Determine the (x, y) coordinate at the center of the cell enclosing the given text.  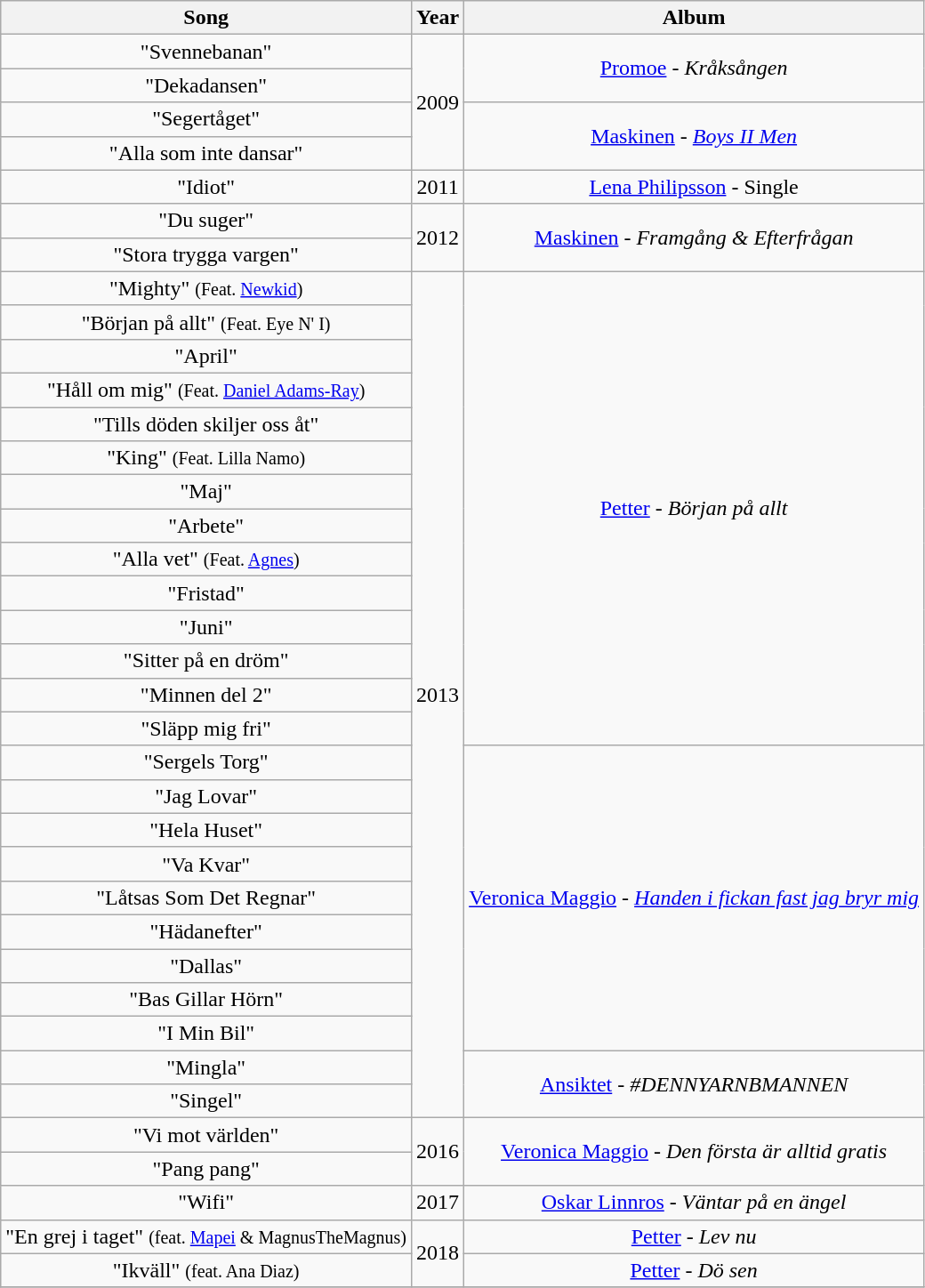
Album (694, 18)
"Hela Huset" (206, 830)
"Segertåget" (206, 119)
"Släpp mig fri" (206, 729)
Oskar Linnros - Väntar på en ängel (694, 1203)
2017 (438, 1203)
"Början på allt" (Feat. Eye N' I) (206, 322)
"Dallas" (206, 965)
"Singel" (206, 1101)
"Alla som inte dansar" (206, 153)
"Vi mot världen" (206, 1135)
"Du suger" (206, 221)
2013 (438, 695)
"Mingla" (206, 1067)
"Svennebanan" (206, 52)
"En grej i taget" (feat. Mapei & MagnusTheMagnus) (206, 1236)
"Tills döden skiljer oss åt" (206, 424)
"Arbete" (206, 526)
"Pang pang" (206, 1169)
Year (438, 18)
2016 (438, 1152)
Petter - Början på allt (694, 509)
"King" (Feat. Lilla Namo) (206, 458)
Petter - Dö sen (694, 1270)
"Ikväll" (feat. Ana Diaz) (206, 1270)
"Hädanefter" (206, 931)
Promoe - Kråksången (694, 68)
"Va Kvar" (206, 864)
"Jag Lovar" (206, 796)
Ansiktet - #DENNYARNBMANNEN (694, 1084)
2009 (438, 102)
Veronica Maggio - Handen i fickan fast jag bryr mig (694, 898)
"Minnen del 2" (206, 695)
"Håll om mig" (Feat. Daniel Adams-Ray) (206, 390)
"Sergels Torg" (206, 762)
"Bas Gillar Hörn" (206, 1000)
"Wifi" (206, 1203)
"Fristad" (206, 593)
Maskinen - Boys II Men (694, 136)
Maskinen - Framgång & Efterfrågan (694, 237)
"Sitter på en dröm" (206, 661)
"I Min Bil" (206, 1034)
"Alla vet" (Feat. Agnes) (206, 559)
Lena Philipsson - Single (694, 187)
Song (206, 18)
2011 (438, 187)
2018 (438, 1253)
"Juni" (206, 627)
"Dekadansen" (206, 85)
"Stora trygga vargen" (206, 254)
"April" (206, 356)
Petter - Lev nu (694, 1236)
"Maj" (206, 492)
"Idiot" (206, 187)
Veronica Maggio - Den första är alltid gratis (694, 1152)
"Låtsas Som Det Regnar" (206, 898)
2012 (438, 237)
"Mighty" (Feat. Newkid) (206, 288)
